Identify which cell holds the provided text, then report its (x, y) central coordinate. 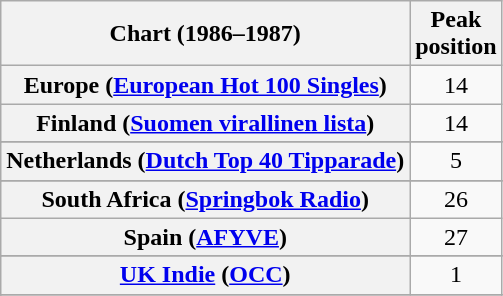
Peakposition (456, 34)
26 (456, 199)
5 (456, 161)
1 (456, 275)
Finland (Suomen virallinen lista) (206, 123)
Europe (European Hot 100 Singles) (206, 85)
UK Indie (OCC) (206, 275)
South Africa (Springbok Radio) (206, 199)
27 (456, 237)
Netherlands (Dutch Top 40 Tipparade) (206, 161)
Chart (1986–1987) (206, 34)
Spain (AFYVE) (206, 237)
